Identify which cell holds the provided text, then report its [X, Y] central coordinate. 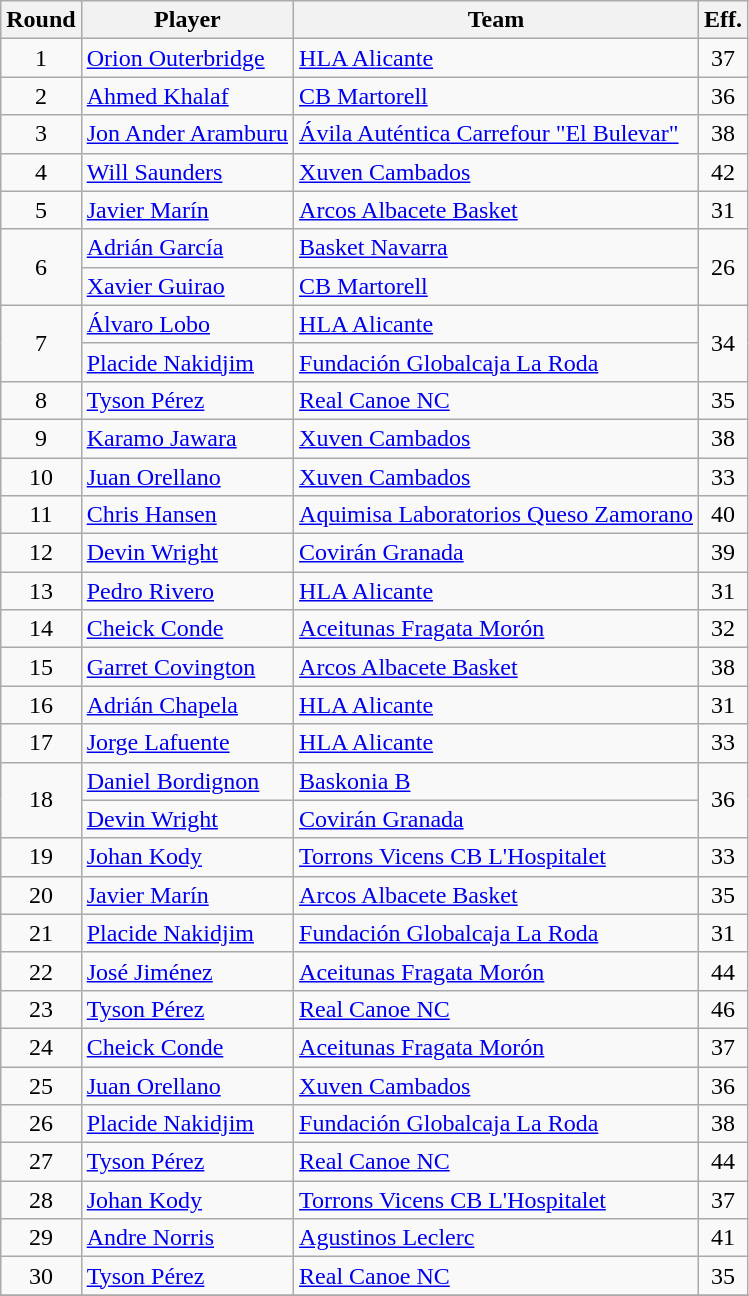
20 [41, 895]
Eff. [724, 20]
41 [724, 1238]
Agustinos Leclerc [496, 1238]
3 [41, 134]
Garret Covington [187, 667]
42 [724, 172]
Xavier Guirao [187, 286]
Pedro Rivero [187, 591]
1 [41, 58]
9 [41, 438]
Round [41, 20]
Ahmed Khalaf [187, 96]
32 [724, 629]
Álvaro Lobo [187, 324]
8 [41, 400]
Ávila Auténtica Carrefour "El Bulevar" [496, 134]
30 [41, 1276]
Player [187, 20]
6 [41, 267]
10 [41, 477]
Basket Navarra [496, 248]
Adrián García [187, 248]
4 [41, 172]
21 [41, 933]
34 [724, 343]
39 [724, 553]
17 [41, 743]
Orion Outerbridge [187, 58]
Team [496, 20]
13 [41, 591]
24 [41, 1047]
Andre Norris [187, 1238]
Jorge Lafuente [187, 743]
5 [41, 210]
Jon Ander Aramburu [187, 134]
22 [41, 971]
Chris Hansen [187, 515]
27 [41, 1162]
12 [41, 553]
Adrián Chapela [187, 705]
2 [41, 96]
7 [41, 343]
Aquimisa Laboratorios Queso Zamorano [496, 515]
16 [41, 705]
23 [41, 1009]
Daniel Bordignon [187, 781]
14 [41, 629]
Baskonia B [496, 781]
25 [41, 1085]
28 [41, 1200]
29 [41, 1238]
15 [41, 667]
Karamo Jawara [187, 438]
11 [41, 515]
46 [724, 1009]
18 [41, 800]
19 [41, 857]
Will Saunders [187, 172]
José Jiménez [187, 971]
40 [724, 515]
